Return the [X, Y] coordinate for the center point of the cell that contains the specified text.  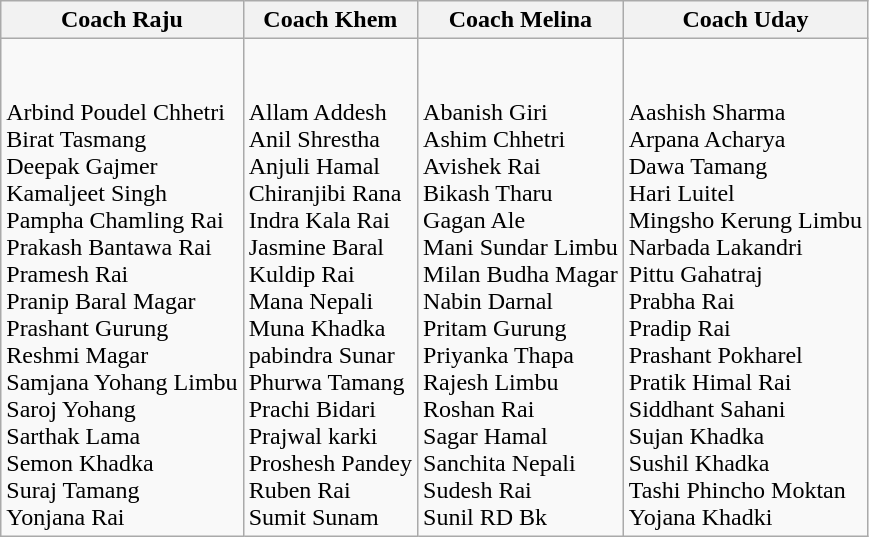
Coach Khem [330, 20]
Coach Raju [122, 20]
Coach Uday [745, 20]
Coach Melina [521, 20]
